Find where the given text appears and provide that cell's center as (x, y) coordinate. 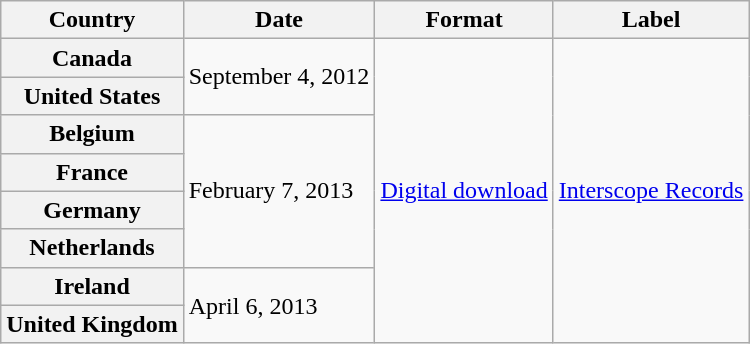
Germany (92, 210)
Belgium (92, 134)
Format (464, 20)
Netherlands (92, 248)
Canada (92, 58)
September 4, 2012 (279, 77)
Interscope Records (651, 191)
Ireland (92, 286)
France (92, 172)
Digital download (464, 191)
April 6, 2013 (279, 305)
United States (92, 96)
Date (279, 20)
United Kingdom (92, 324)
February 7, 2013 (279, 191)
Country (92, 20)
Label (651, 20)
